Output the (X, Y) coordinate of the center of the cell containing the given text.  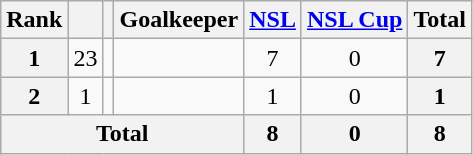
23 (86, 58)
2 (34, 96)
Rank (34, 20)
NSL Cup (354, 20)
Goalkeeper (179, 20)
NSL (273, 20)
